Pinpoint the cell where the given text exists, returning its (x, y) midpoint coordinate. 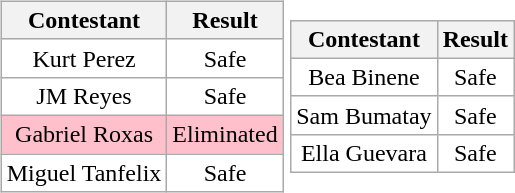
Kurt Perez (84, 58)
JM Reyes (84, 96)
Gabriel Roxas (84, 134)
Ella Guevara (364, 153)
Eliminated (225, 134)
Sam Bumatay (364, 115)
Bea Binene (364, 77)
Miguel Tanfelix (84, 173)
